Capture the cell that displays the provided text and extract its [X, Y] central coordinate. 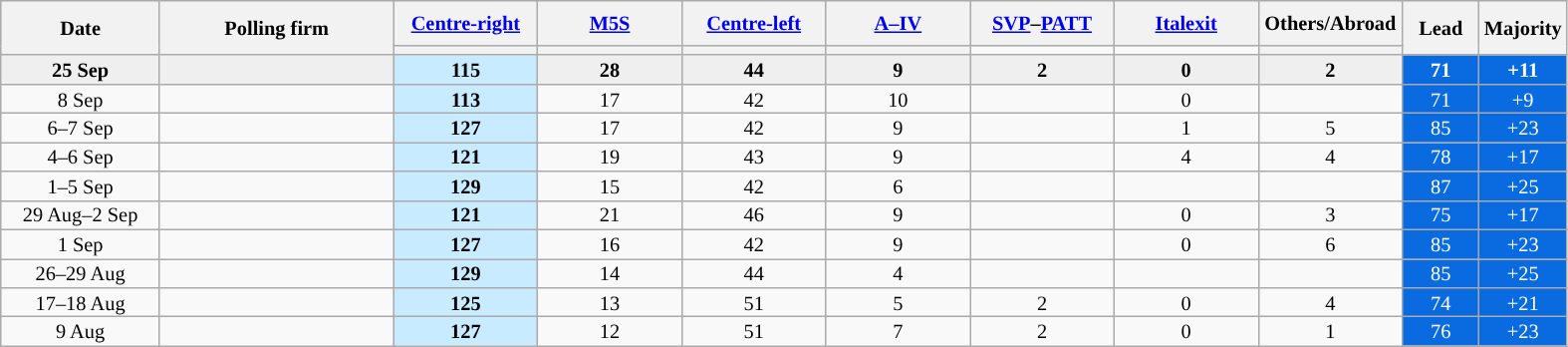
4–6 Sep [81, 156]
SVP–PATT [1042, 22]
8 Sep [81, 98]
+11 [1523, 70]
9 Aug [81, 331]
Centre-right [466, 22]
29 Aug–2 Sep [81, 215]
3 [1331, 215]
Date [81, 28]
7 [899, 331]
17–18 Aug [81, 301]
+21 [1523, 301]
15 [610, 185]
125 [466, 301]
78 [1440, 156]
12 [610, 331]
1–5 Sep [81, 185]
Others/Abroad [1331, 22]
76 [1440, 331]
113 [466, 98]
28 [610, 70]
A–IV [899, 22]
16 [610, 243]
26–29 Aug [81, 273]
25 Sep [81, 70]
13 [610, 301]
Lead [1440, 28]
6–7 Sep [81, 128]
Majority [1523, 28]
1 Sep [81, 243]
M5S [610, 22]
46 [753, 215]
+9 [1523, 98]
74 [1440, 301]
Italexit [1185, 22]
87 [1440, 185]
14 [610, 273]
10 [899, 98]
Centre-left [753, 22]
43 [753, 156]
19 [610, 156]
75 [1440, 215]
115 [466, 70]
21 [610, 215]
Polling firm [277, 28]
